Return the [x, y] coordinate for the center point of the cell that contains the specified text.  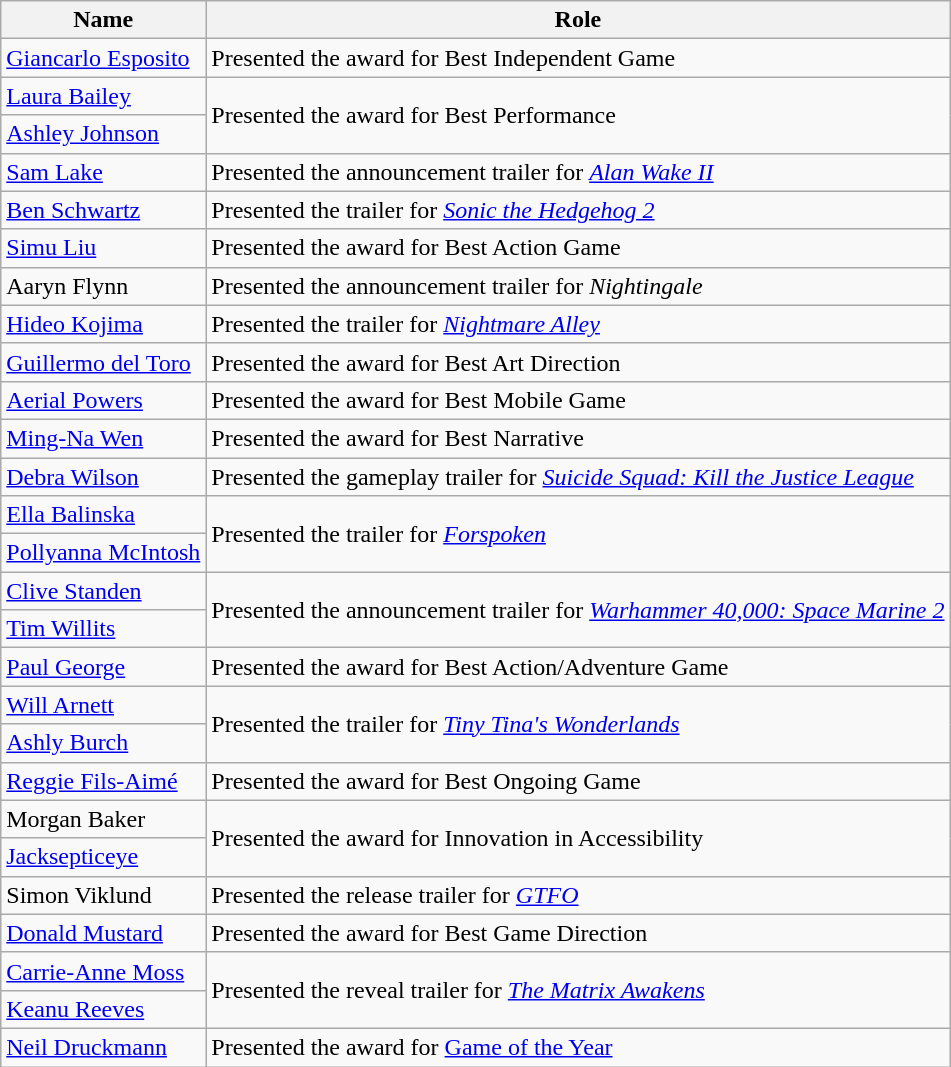
Laura Bailey [104, 96]
Presented the award for Best Narrative [578, 438]
Morgan Baker [104, 819]
Clive Standen [104, 591]
Presented the trailer for Sonic the Hedgehog 2 [578, 210]
Name [104, 20]
Aerial Powers [104, 400]
Presented the release trailer for GTFO [578, 895]
Presented the award for Best Action Game [578, 248]
Presented the award for Best Mobile Game [578, 400]
Presented the announcement trailer for Warhammer 40,000: Space Marine 2 [578, 610]
Paul George [104, 667]
Jacksepticeye [104, 857]
Hideo Kojima [104, 324]
Presented the award for Best Ongoing Game [578, 781]
Presented the award for Best Performance [578, 115]
Donald Mustard [104, 933]
Guillermo del Toro [104, 362]
Pollyanna McIntosh [104, 553]
Tim Willits [104, 629]
Presented the trailer for Tiny Tina's Wonderlands [578, 724]
Presented the reveal trailer for The Matrix Awakens [578, 990]
Presented the award for Game of the Year [578, 1047]
Presented the award for Best Action/Adventure Game [578, 667]
Role [578, 20]
Keanu Reeves [104, 1009]
Ashley Johnson [104, 134]
Carrie-Anne Moss [104, 971]
Neil Druckmann [104, 1047]
Presented the announcement trailer for Nightingale [578, 286]
Ming-Na Wen [104, 438]
Aaryn Flynn [104, 286]
Giancarlo Esposito [104, 58]
Ashly Burch [104, 743]
Presented the trailer for Nightmare Alley [578, 324]
Presented the award for Best Game Direction [578, 933]
Sam Lake [104, 172]
Will Arnett [104, 705]
Presented the announcement trailer for Alan Wake II [578, 172]
Simu Liu [104, 248]
Ella Balinska [104, 515]
Reggie Fils-Aimé [104, 781]
Simon Viklund [104, 895]
Presented the award for Innovation in Accessibility [578, 838]
Presented the gameplay trailer for Suicide Squad: Kill the Justice League [578, 477]
Presented the award for Best Independent Game [578, 58]
Presented the award for Best Art Direction [578, 362]
Presented the trailer for Forspoken [578, 534]
Debra Wilson [104, 477]
Ben Schwartz [104, 210]
